Locate the cell with the specified text and output its (X, Y) center coordinate. 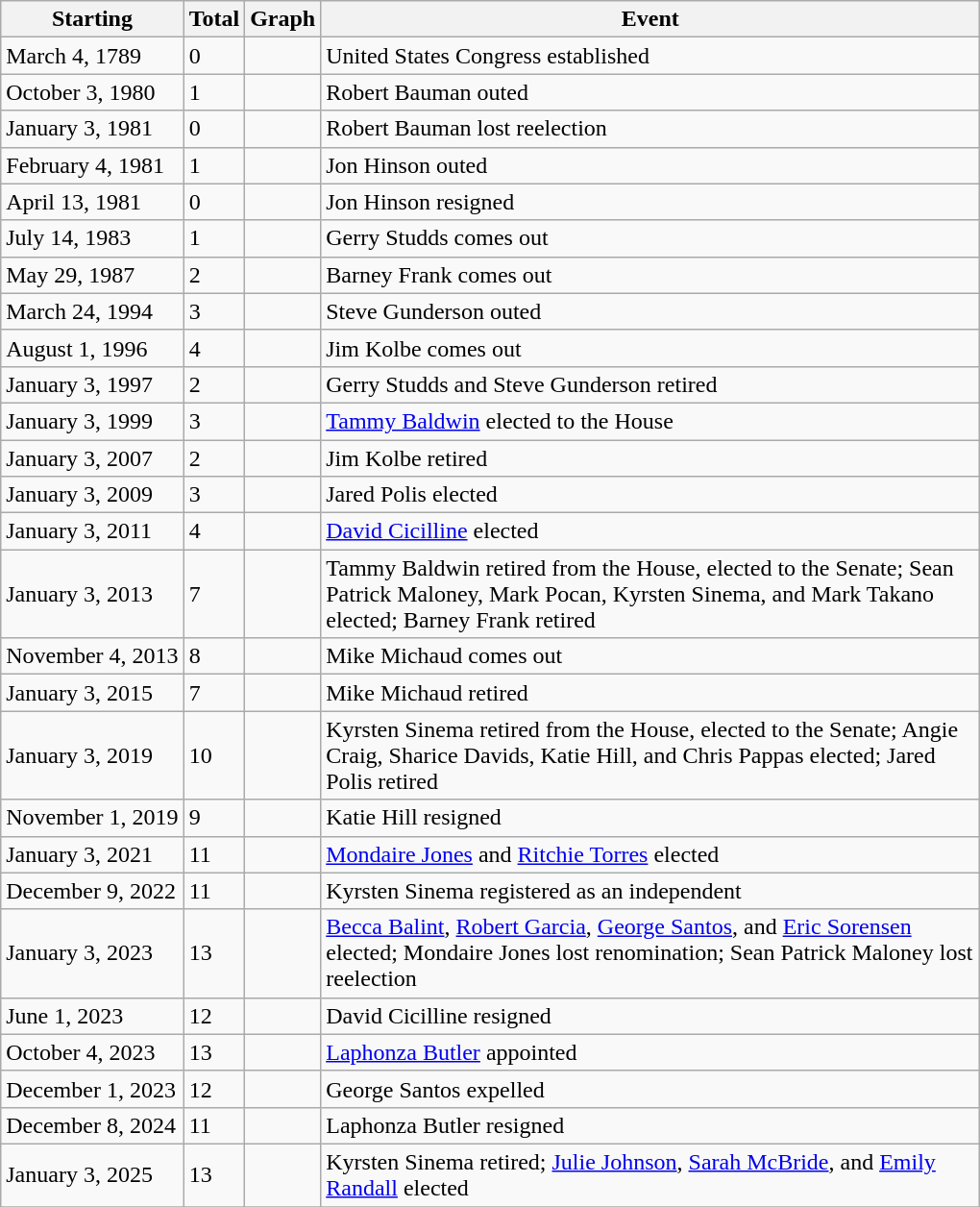
Robert Bauman lost reelection (650, 129)
January 3, 2013 (92, 594)
August 1, 1996 (92, 348)
January 3, 2021 (92, 854)
Mondaire Jones and Ritchie Torres elected (650, 854)
Gerry Studds comes out (650, 238)
January 3, 2019 (92, 755)
David Cicilline elected (650, 531)
January 3, 2007 (92, 458)
Jon Hinson resigned (650, 202)
Kyrsten Sinema registered as an independent (650, 891)
December 8, 2024 (92, 1125)
Total (214, 19)
December 9, 2022 (92, 891)
Starting (92, 19)
8 (214, 656)
Mike Michaud comes out (650, 656)
Robert Bauman outed (650, 92)
January 3, 2015 (92, 693)
Jon Hinson outed (650, 165)
Steve Gunderson outed (650, 311)
October 3, 1980 (92, 92)
Tammy Baldwin elected to the House (650, 421)
January 3, 2009 (92, 495)
November 4, 2013 (92, 656)
George Santos expelled (650, 1089)
June 1, 2023 (92, 1016)
January 3, 2025 (92, 1174)
January 3, 2011 (92, 531)
Mike Michaud retired (650, 693)
December 1, 2023 (92, 1089)
Gerry Studds and Steve Gunderson retired (650, 384)
Jared Polis elected (650, 495)
Graph (282, 19)
Laphonza Butler appointed (650, 1052)
United States Congress established (650, 56)
Jim Kolbe retired (650, 458)
January 3, 1997 (92, 384)
November 1, 2019 (92, 818)
October 4, 2023 (92, 1052)
January 3, 1999 (92, 421)
January 3, 1981 (92, 129)
March 24, 1994 (92, 311)
Kyrsten Sinema retired from the House, elected to the Senate; Angie Craig, Sharice Davids, Katie Hill, and Chris Pappas elected; Jared Polis retired (650, 755)
Becca Balint, Robert Garcia, George Santos, and Eric Sorensen elected; Mondaire Jones lost renomination; Sean Patrick Maloney lost reelection (650, 953)
Laphonza Butler resigned (650, 1125)
January 3, 2023 (92, 953)
Barney Frank comes out (650, 275)
July 14, 1983 (92, 238)
Event (650, 19)
David Cicilline resigned (650, 1016)
10 (214, 755)
March 4, 1789 (92, 56)
Katie Hill resigned (650, 818)
February 4, 1981 (92, 165)
Jim Kolbe comes out (650, 348)
9 (214, 818)
April 13, 1981 (92, 202)
Kyrsten Sinema retired; Julie Johnson, Sarah McBride, and Emily Randall elected (650, 1174)
May 29, 1987 (92, 275)
